Provide the (x, y) coordinate of the cell's center where the given text is located.  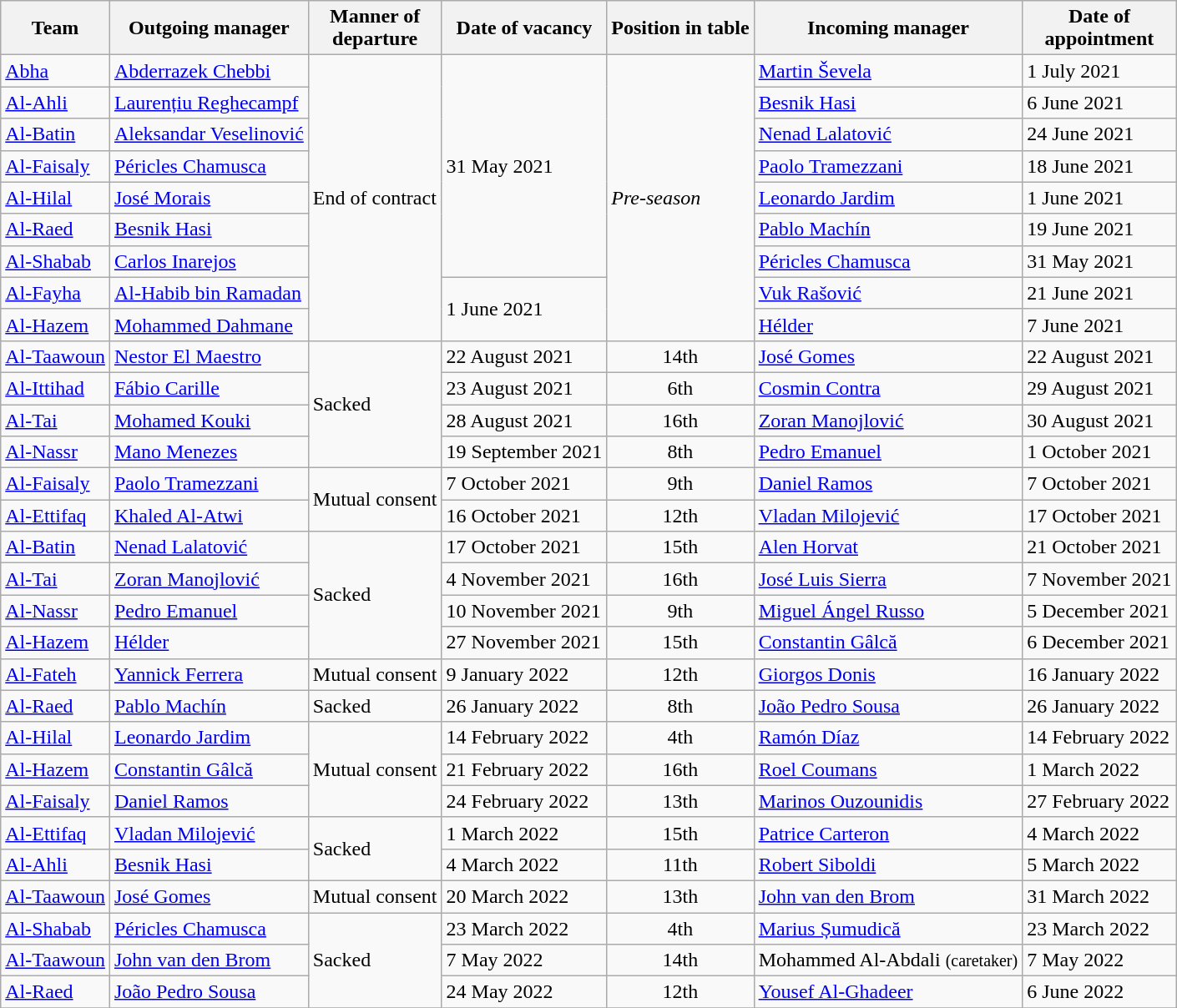
16 October 2021 (524, 516)
31 March 2022 (1099, 896)
Abderrazek Chebbi (209, 71)
Yousef Al-Ghadeer (888, 992)
Roel Coumans (888, 769)
Yannick Ferrera (209, 674)
Alen Horvat (888, 547)
Incoming manager (888, 28)
Mohammed Al-Abdali (caretaker) (888, 960)
Robert Siboldi (888, 864)
Vuk Rašović (888, 293)
7 November 2021 (1099, 579)
19 June 2021 (1099, 229)
Martin Ševela (888, 71)
19 September 2021 (524, 452)
End of contract (375, 199)
Mohammed Dahmane (209, 325)
4 November 2021 (524, 579)
Laurențiu Reghecampf (209, 103)
21 October 2021 (1099, 547)
27 November 2021 (524, 643)
24 May 2022 (524, 992)
6 June 2021 (1099, 103)
11th (680, 864)
1 October 2021 (1099, 452)
José Morais (209, 198)
Nestor El Maestro (209, 356)
Marius Șumudică (888, 929)
Khaled Al-Atwi (209, 516)
Manner ofdeparture (375, 28)
30 August 2021 (1099, 420)
Position in table (680, 28)
6 June 2022 (1099, 992)
Al-Habib bin Ramadan (209, 293)
Al-Ittihad (55, 388)
Al-Fayha (55, 293)
24 June 2021 (1099, 134)
29 August 2021 (1099, 388)
José Luis Sierra (888, 579)
Al-Fateh (55, 674)
Aleksandar Veselinović (209, 134)
Pre-season (680, 199)
Fábio Carille (209, 388)
21 February 2022 (524, 769)
Miguel Ángel Russo (888, 611)
5 March 2022 (1099, 864)
Team (55, 28)
16 January 2022 (1099, 674)
24 February 2022 (524, 801)
28 August 2021 (524, 420)
21 June 2021 (1099, 293)
9 January 2022 (524, 674)
7 June 2021 (1099, 325)
Carlos Inarejos (209, 261)
5 December 2021 (1099, 611)
Giorgos Donis (888, 674)
Date ofappointment (1099, 28)
10 November 2021 (524, 611)
Mohamed Kouki (209, 420)
27 February 2022 (1099, 801)
6th (680, 388)
20 March 2022 (524, 896)
23 August 2021 (524, 388)
Ramón Díaz (888, 738)
Date of vacancy (524, 28)
Outgoing manager (209, 28)
Patrice Carteron (888, 833)
18 June 2021 (1099, 166)
Abha (55, 71)
Marinos Ouzounidis (888, 801)
Cosmin Contra (888, 388)
6 December 2021 (1099, 643)
Mano Menezes (209, 452)
1 July 2021 (1099, 71)
